Search for the cell housing the specified text and yield its [x, y] center coordinate. 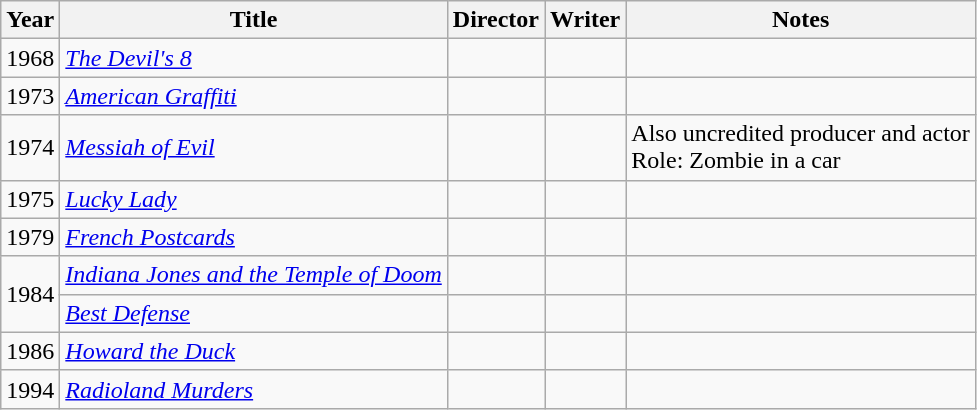
Director [496, 20]
The Devil's 8 [254, 58]
1973 [30, 96]
Messiah of Evil [254, 148]
Indiana Jones and the Temple of Doom [254, 275]
Lucky Lady [254, 199]
1984 [30, 294]
1975 [30, 199]
1974 [30, 148]
1986 [30, 351]
1994 [30, 389]
Also uncredited producer and actorRole: Zombie in a car [801, 148]
1979 [30, 237]
Year [30, 20]
Notes [801, 20]
1968 [30, 58]
Radioland Murders [254, 389]
Writer [586, 20]
American Graffiti [254, 96]
Best Defense [254, 313]
French Postcards [254, 237]
Title [254, 20]
Howard the Duck [254, 351]
